Return the [X, Y] coordinate for the center point of the cell that contains the specified text.  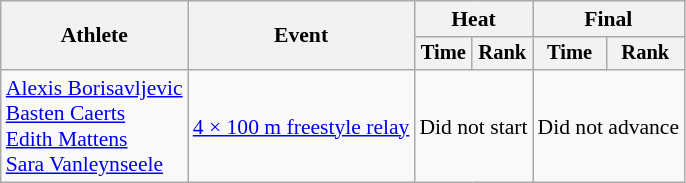
Heat [473, 19]
Did not start [473, 126]
Event [302, 36]
4 × 100 m freestyle relay [302, 126]
Alexis BorisavljevicBasten CaertsEdith MattensSara Vanleynseele [94, 126]
Final [608, 19]
Did not advance [608, 126]
Athlete [94, 36]
